Find where the given text appears and provide that cell's center as (X, Y) coordinate. 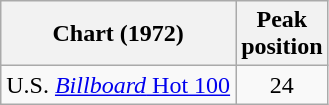
24 (282, 85)
Chart (1972) (118, 34)
Peakposition (282, 34)
U.S. Billboard Hot 100 (118, 85)
